Determine the (X, Y) coordinate at the center of the cell enclosing the given text.  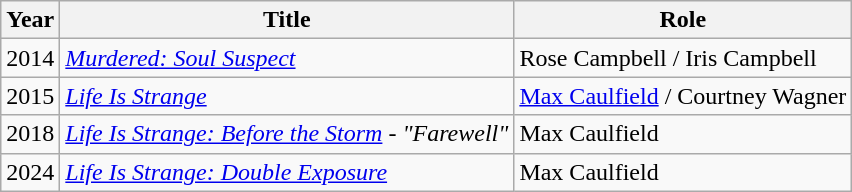
Role (683, 20)
2018 (30, 134)
Murdered: Soul Suspect (287, 58)
Life Is Strange: Before the Storm - "Farewell" (287, 134)
Max Caulfield / Courtney Wagner (683, 96)
Year (30, 20)
Life Is Strange: Double Exposure (287, 172)
Title (287, 20)
2015 (30, 96)
Life Is Strange (287, 96)
Rose Campbell / Iris Campbell (683, 58)
2014 (30, 58)
2024 (30, 172)
